Capture the cell that displays the provided text and extract its (X, Y) central coordinate. 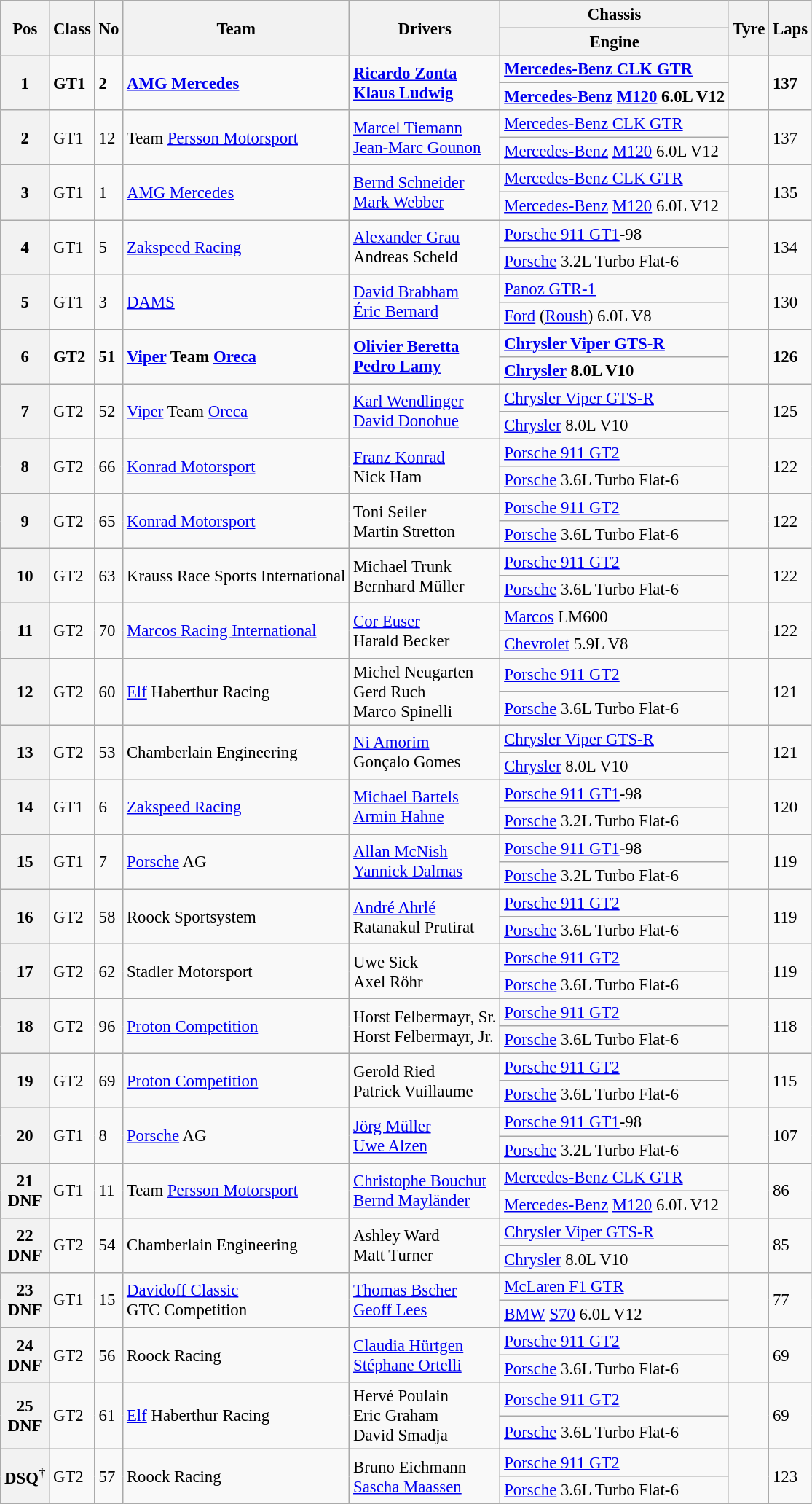
123 (791, 1476)
24DNF (25, 1355)
62 (109, 972)
52 (109, 411)
58 (109, 917)
Michael Bartels Armin Hahne (425, 807)
Chassis (615, 15)
DAMS (236, 302)
Engine (615, 42)
DSQ† (25, 1476)
Marcel Tiemann Jean-Marc Gounon (425, 137)
Class (73, 28)
Alexander Grau Andreas Scheld (425, 248)
19 (25, 1081)
Roock Sportsystem (236, 917)
McLaren F1 GTR (615, 1287)
57 (109, 1476)
56 (109, 1355)
Cor Euser Harald Becker (425, 631)
Toni Seiler Martin Stretton (425, 522)
115 (791, 1081)
Ashley Ward Matt Turner (425, 1245)
Hervé Poulain Eric Graham David Smadja (425, 1416)
Gerold Ried Patrick Vuillaume (425, 1081)
Ricardo Zonta Klaus Ludwig (425, 83)
Allan McNish Yannick Dalmas (425, 861)
54 (109, 1245)
21DNF (25, 1191)
BMW S70 6.0L V12 (615, 1314)
10 (25, 576)
Michael Trunk Bernhard Müller (425, 576)
No (109, 28)
Pos (25, 28)
96 (109, 1026)
9 (25, 522)
Stadler Motorsport (236, 972)
Bruno Eichmann Sascha Maassen (425, 1476)
Panoz GTR-1 (615, 289)
17 (25, 972)
Davidoff Classic GTC Competition (236, 1300)
130 (791, 302)
70 (109, 631)
Ni Amorim Gonçalo Gomes (425, 752)
Marcos LM600 (615, 617)
Laps (791, 28)
André Ahrlé Ratanakul Prutirat (425, 917)
85 (791, 1245)
86 (791, 1191)
Uwe Sick Axel Röhr (425, 972)
Bernd Schneider Mark Webber (425, 192)
Chevrolet 5.9L V8 (615, 645)
20 (25, 1135)
23DNF (25, 1300)
Olivier Beretta Pedro Lamy (425, 357)
Michel Neugarten Gerd Ruch Marco Spinelli (425, 692)
107 (791, 1135)
Drivers (425, 28)
Ford (Roush) 6.0L V8 (615, 316)
14 (25, 807)
125 (791, 411)
135 (791, 192)
66 (109, 466)
13 (25, 752)
61 (109, 1416)
David Brabham Éric Bernard (425, 302)
4 (25, 248)
126 (791, 357)
120 (791, 807)
25DNF (25, 1416)
63 (109, 576)
Tyre (749, 28)
Team (236, 28)
51 (109, 357)
53 (109, 752)
65 (109, 522)
118 (791, 1026)
Krauss Race Sports International (236, 576)
Jörg Müller Uwe Alzen (425, 1135)
Christophe Bouchut Bernd Mayländer (425, 1191)
60 (109, 692)
22DNF (25, 1245)
77 (791, 1300)
16 (25, 917)
134 (791, 248)
Franz Konrad Nick Ham (425, 466)
Karl Wendlinger David Donohue (425, 411)
18 (25, 1026)
Horst Felbermayr, Sr. Horst Felbermayr, Jr. (425, 1026)
Marcos Racing International (236, 631)
Thomas Bscher Geoff Lees (425, 1300)
Claudia Hürtgen Stéphane Ortelli (425, 1355)
